Determine the [x, y] coordinate at the center of the cell enclosing the given text.  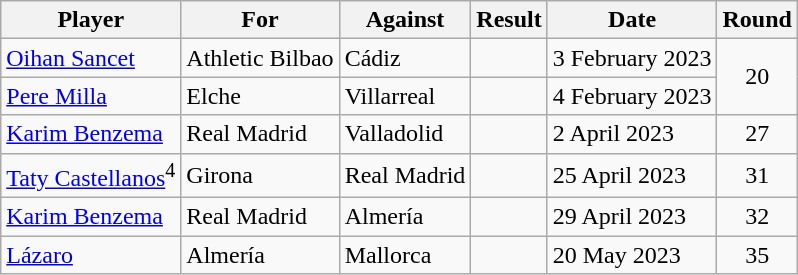
Cádiz [405, 58]
Villarreal [405, 96]
27 [757, 134]
29 April 2023 [632, 217]
Pere Milla [91, 96]
25 April 2023 [632, 176]
Player [91, 20]
Lázaro [91, 255]
Result [509, 20]
3 February 2023 [632, 58]
Valladolid [405, 134]
20 May 2023 [632, 255]
Taty Castellanos4 [91, 176]
32 [757, 217]
Mallorca [405, 255]
Elche [260, 96]
2 April 2023 [632, 134]
20 [757, 77]
Against [405, 20]
31 [757, 176]
For [260, 20]
4 February 2023 [632, 96]
Girona [260, 176]
Oihan Sancet [91, 58]
35 [757, 255]
Date [632, 20]
Round [757, 20]
Athletic Bilbao [260, 58]
